Identify which cell holds the provided text, then report its (x, y) central coordinate. 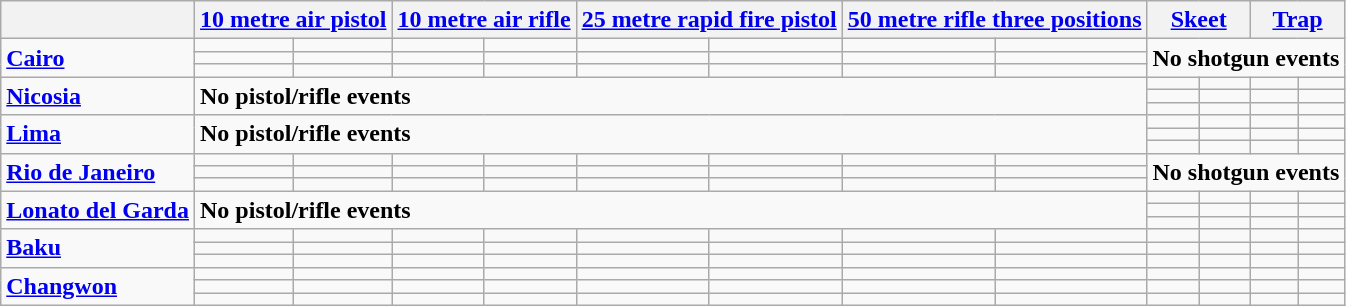
Lima (98, 134)
Changwon (98, 286)
Nicosia (98, 96)
Lonato del Garda (98, 210)
Baku (98, 248)
10 metre air rifle (484, 20)
Cairo (98, 58)
25 metre rapid fire pistol (709, 20)
50 metre rifle three positions (994, 20)
Skeet (1198, 20)
Rio de Janeiro (98, 172)
Trap (1297, 20)
10 metre air pistol (294, 20)
